Determine the [x, y] coordinate at the center of the cell enclosing the given text.  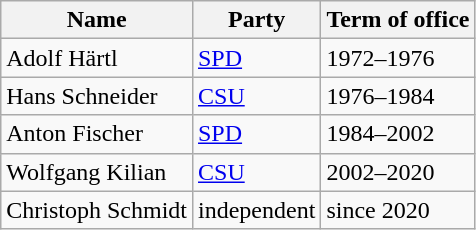
independent [256, 210]
1972–1976 [398, 58]
1984–2002 [398, 134]
Wolfgang Kilian [97, 172]
Christoph Schmidt [97, 210]
2002–2020 [398, 172]
Hans Schneider [97, 96]
Anton Fischer [97, 134]
Party [256, 20]
since 2020 [398, 210]
1976–1984 [398, 96]
Name [97, 20]
Term of office [398, 20]
Adolf Härtl [97, 58]
